Capture the cell that displays the provided text and extract its (x, y) central coordinate. 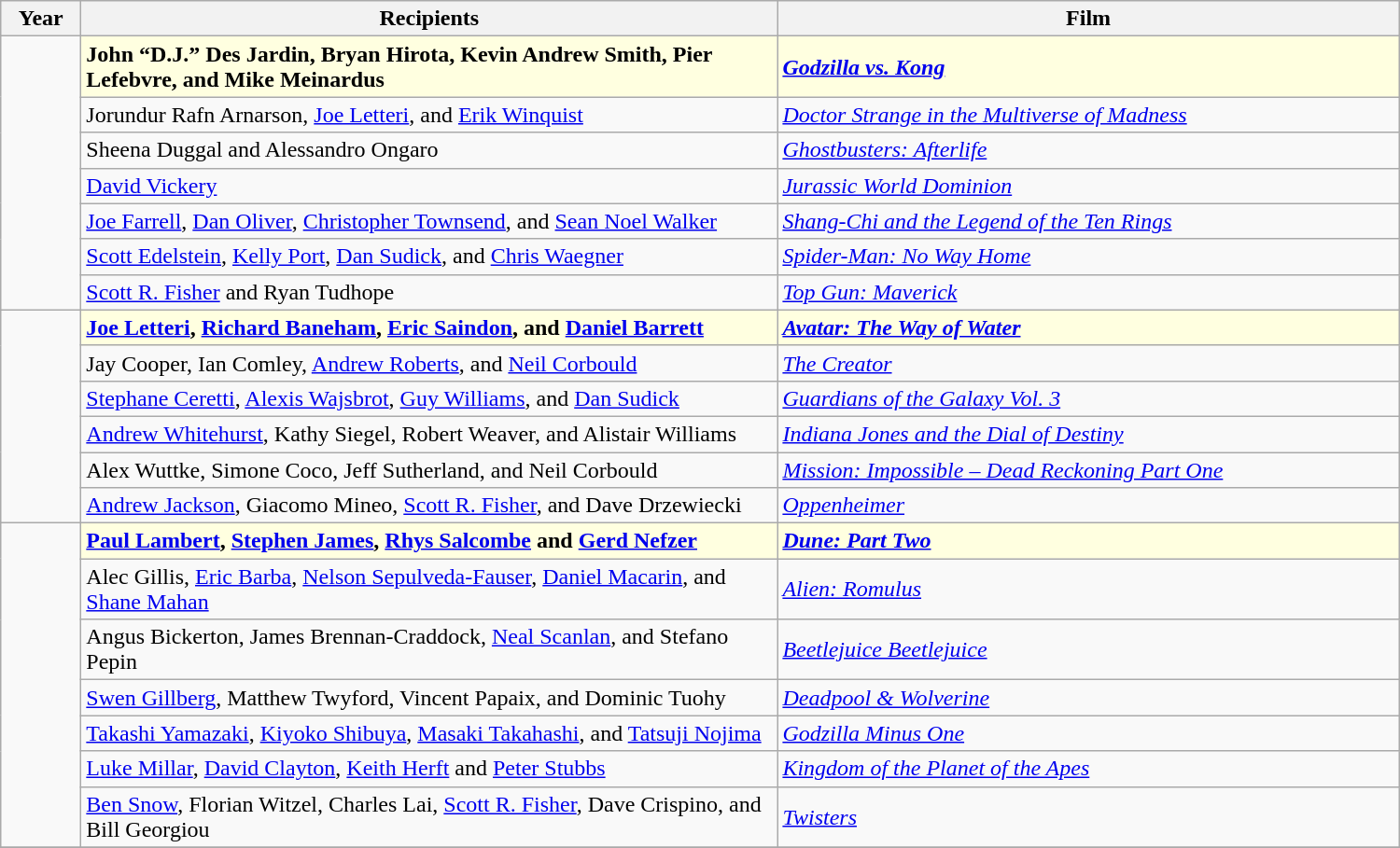
Swen Gillberg, Matthew Twyford, Vincent Papaix, and Dominic Tuohy (429, 698)
Angus Bickerton, James Brennan-Craddock, Neal Scanlan, and Stefano Pepin (429, 649)
Film (1088, 19)
Alien: Romulus (1088, 590)
Mission: Impossible – Dead Reckoning Part One (1088, 469)
Twisters (1088, 817)
Deadpool & Wolverine (1088, 698)
Beetlejuice Beetlejuice (1088, 649)
Joe Letteri, Richard Baneham, Eric Saindon, and Daniel Barrett (429, 327)
Paul Lambert, Stephen James, Rhys Salcombe and Gerd Nefzer (429, 541)
Joe Farrell, Dan Oliver, Christopher Townsend, and Sean Noel Walker (429, 221)
Jay Cooper, Ian Comley, Andrew Roberts, and Neil Corbould (429, 363)
John “D.J.” Des Jardin, Bryan Hirota, Kevin Andrew Smith, Pier Lefebvre, and Mike Meinardus (429, 67)
Andrew Jackson, Giacomo Mineo, Scott R. Fisher, and Dave Drzewiecki (429, 506)
Godzilla Minus One (1088, 733)
Year (41, 19)
The Creator (1088, 363)
Recipients (429, 19)
Dune: Part Two (1088, 541)
Spider-Man: No Way Home (1088, 257)
Andrew Whitehurst, Kathy Siegel, Robert Weaver, and Alistair Williams (429, 434)
Doctor Strange in the Multiverse of Madness (1088, 115)
Guardians of the Galaxy Vol. 3 (1088, 398)
Avatar: The Way of Water (1088, 327)
Indiana Jones and the Dial of Destiny (1088, 434)
Ghostbusters: Afterlife (1088, 150)
Sheena Duggal and Alessandro Ongaro (429, 150)
Scott Edelstein, Kelly Port, Dan Sudick, and Chris Waegner (429, 257)
Godzilla vs. Kong (1088, 67)
Kingdom of the Planet of the Apes (1088, 769)
Alec Gillis, Eric Barba, Nelson Sepulveda-Fauser, Daniel Macarin, and Shane Mahan (429, 590)
Scott R. Fisher and Ryan Tudhope (429, 292)
Stephane Ceretti, Alexis Wajsbrot, Guy Williams, and Dan Sudick (429, 398)
Oppenheimer (1088, 506)
Alex Wuttke, Simone Coco, Jeff Sutherland, and Neil Corbould (429, 469)
Jorundur Rafn Arnarson, Joe Letteri, and Erik Winquist (429, 115)
David Vickery (429, 186)
Takashi Yamazaki, Kiyoko Shibuya, Masaki Takahashi, and Tatsuji Nojima (429, 733)
Jurassic World Dominion (1088, 186)
Top Gun: Maverick (1088, 292)
Shang-Chi and the Legend of the Ten Rings (1088, 221)
Ben Snow, Florian Witzel, Charles Lai, Scott R. Fisher, Dave Crispino, and Bill Georgiou (429, 817)
Luke Millar, David Clayton, Keith Herft and Peter Stubbs (429, 769)
